For the text-containing cell, return its midpoint in [x, y] coordinate format. 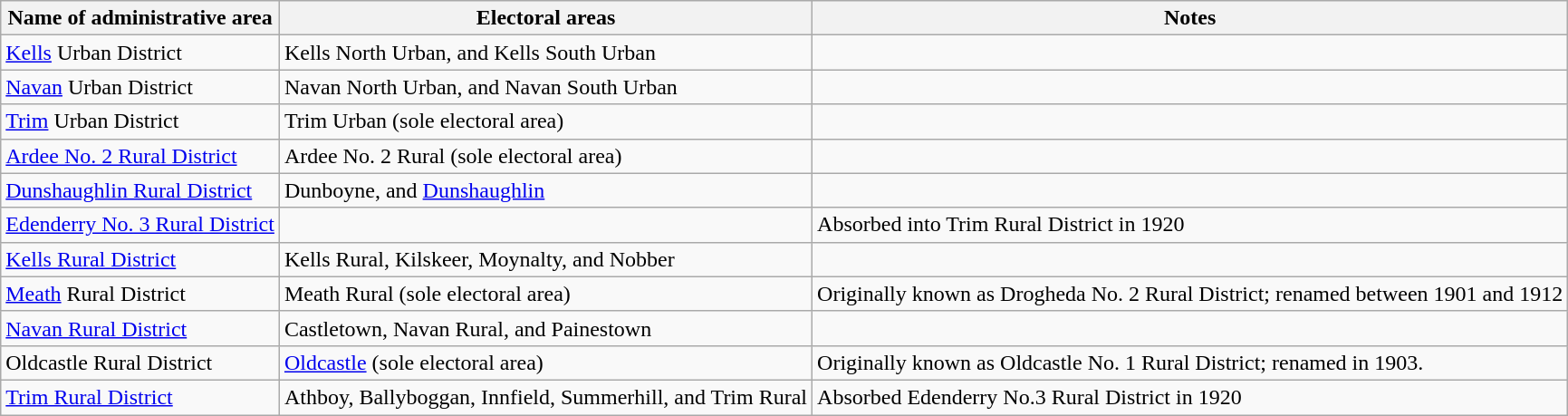
Trim Urban District [140, 121]
Electoral areas [545, 18]
Ardee No. 2 Rural District [140, 156]
Trim Rural District [140, 397]
Trim Urban (sole electoral area) [545, 121]
Absorbed Edenderry No.3 Rural District in 1920 [1190, 397]
Originally known as Drogheda No. 2 Rural District; renamed between 1901 and 1912 [1190, 294]
Navan Rural District [140, 328]
Castletown, Navan Rural, and Painestown [545, 328]
Kells Urban District [140, 53]
Notes [1190, 18]
Edenderry No. 3 Rural District [140, 225]
Oldcastle Rural District [140, 363]
Athboy, Ballyboggan, Innfield, Summerhill, and Trim Rural [545, 397]
Navan North Urban, and Navan South Urban [545, 87]
Kells North Urban, and Kells South Urban [545, 53]
Ardee No. 2 Rural (sole electoral area) [545, 156]
Kells Rural, Kilskeer, Moynalty, and Nobber [545, 259]
Name of administrative area [140, 18]
Dunboyne, and Dunshaughlin [545, 190]
Navan Urban District [140, 87]
Originally known as Oldcastle No. 1 Rural District; renamed in 1903. [1190, 363]
Kells Rural District [140, 259]
Meath Rural (sole electoral area) [545, 294]
Dunshaughlin Rural District [140, 190]
Absorbed into Trim Rural District in 1920 [1190, 225]
Oldcastle (sole electoral area) [545, 363]
Meath Rural District [140, 294]
